Return the [x, y] coordinate for the center point of the cell that contains the specified text.  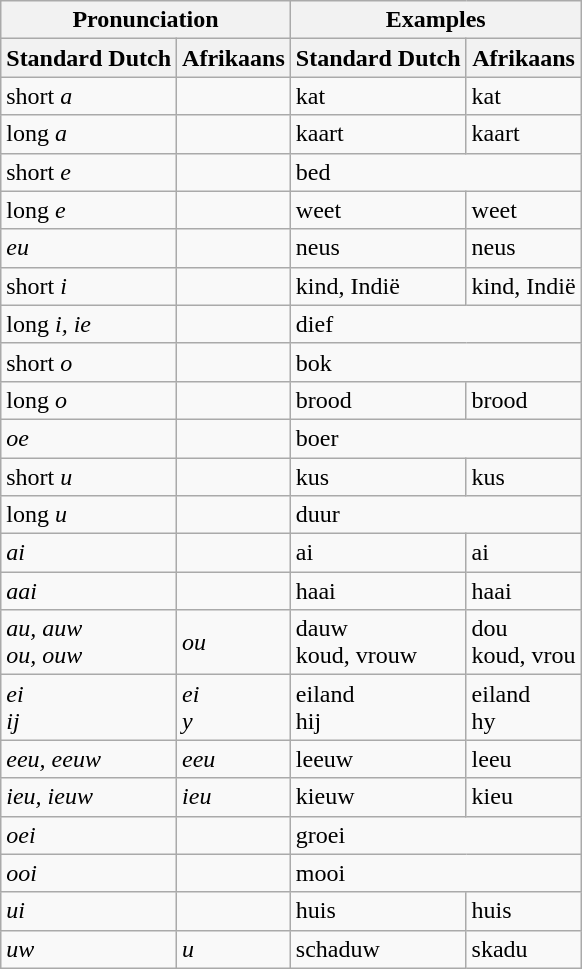
boer [436, 438]
short a [89, 96]
groei [436, 835]
ieu, ieuw [89, 797]
long e [89, 210]
uw [89, 949]
ui [89, 911]
long o [89, 400]
skadu [524, 949]
oei [89, 835]
bed [436, 172]
dauw koud, vrouw [378, 642]
ou [234, 642]
eiland hy [524, 708]
eeu, eeuw [89, 759]
eu [89, 248]
schaduw [378, 949]
mooi [436, 873]
long u [89, 515]
ieu [234, 797]
short e [89, 172]
leeuw [378, 759]
kieuw [378, 797]
leeu [524, 759]
short i [89, 286]
u [234, 949]
long i, ie [89, 324]
ei ij [89, 708]
eiland hij [378, 708]
short o [89, 362]
dief [436, 324]
Pronunciation [146, 20]
kieu [524, 797]
aai [89, 591]
oe [89, 438]
short u [89, 477]
dou koud, vrou [524, 642]
duur [436, 515]
bok [436, 362]
Examples [436, 20]
ei y [234, 708]
eeu [234, 759]
au, auw ou, ouw [89, 642]
ooi [89, 873]
long a [89, 134]
